Find where the given text appears and provide that cell's center as (X, Y) coordinate. 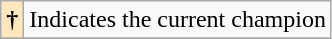
† (12, 20)
Indicates the current champion (178, 20)
